Provide the [X, Y] coordinate of the cell's center where the given text is located.  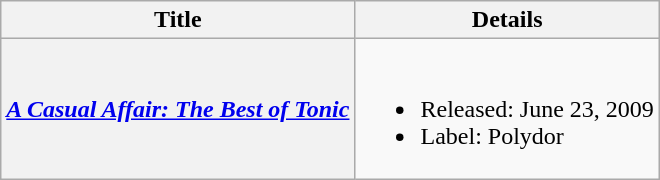
Released: June 23, 2009Label: Polydor [507, 109]
A Casual Affair: The Best of Tonic [178, 109]
Details [507, 20]
Title [178, 20]
